Locate the cell with the specified text and output its [x, y] center coordinate. 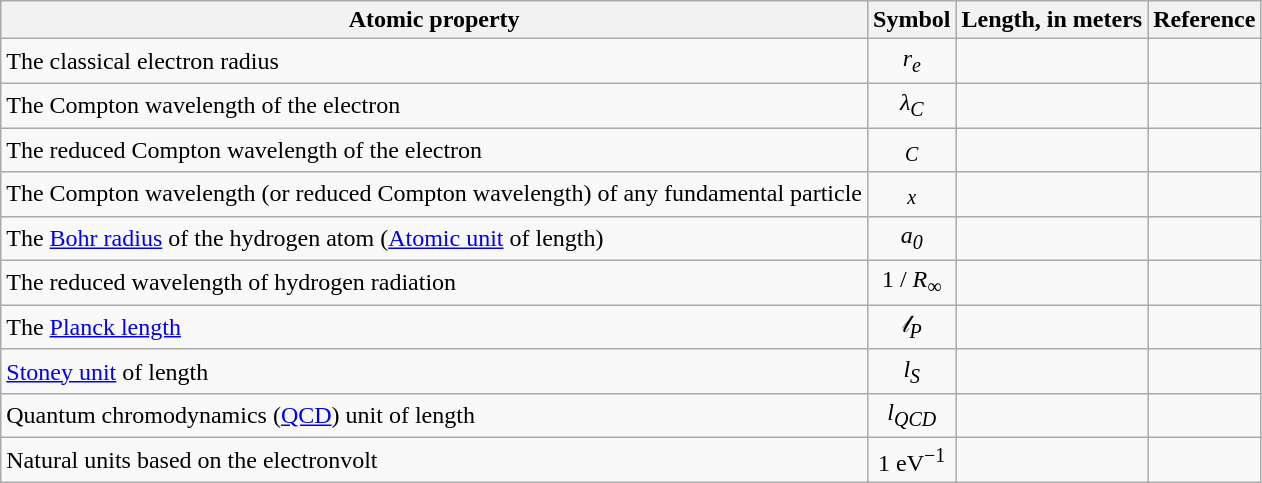
1 / R∞ [912, 283]
Length, in meters [1052, 20]
λC [912, 105]
Stoney unit of length [434, 371]
re [912, 61]
The Planck length [434, 327]
The reduced wavelength of hydrogen radiation [434, 283]
1 eV−1 [912, 460]
Symbol [912, 20]
Quantum chromodynamics (QCD) unit of length [434, 416]
lS [912, 371]
Natural units based on the electronvolt [434, 460]
The Compton wavelength of the electron [434, 105]
x [912, 194]
𝓁P [912, 327]
Reference [1204, 20]
Atomic property [434, 20]
C [912, 150]
The Compton wavelength (or reduced Compton wavelength) of any fundamental particle [434, 194]
lQCD [912, 416]
The reduced Compton wavelength of the electron [434, 150]
a0 [912, 238]
The classical electron radius [434, 61]
The Bohr radius of the hydrogen atom (Atomic unit of length) [434, 238]
